Pinpoint the cell where the given text exists, returning its (X, Y) midpoint coordinate. 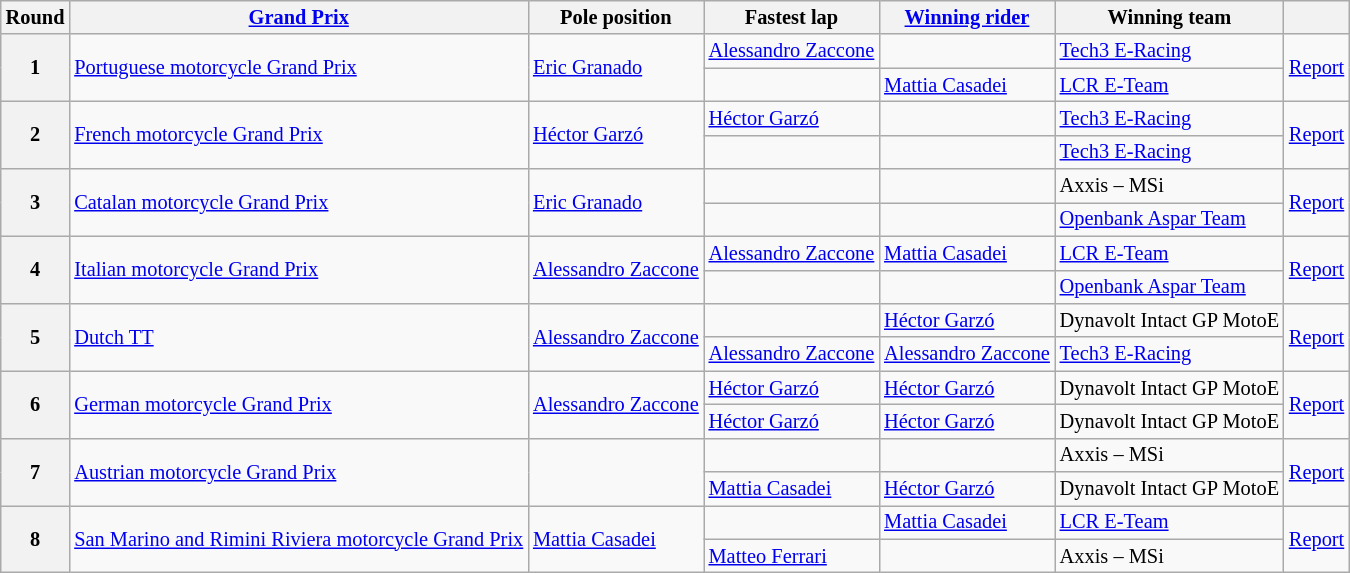
Matteo Ferrari (792, 556)
6 (36, 404)
Winning team (1170, 17)
Winning rider (967, 17)
San Marino and Rimini Riviera motorcycle Grand Prix (298, 538)
4 (36, 270)
German motorcycle Grand Prix (298, 404)
3 (36, 202)
Catalan motorcycle Grand Prix (298, 202)
Round (36, 17)
Italian motorcycle Grand Prix (298, 270)
Dutch TT (298, 336)
Grand Prix (298, 17)
1 (36, 68)
Pole position (616, 17)
Fastest lap (792, 17)
7 (36, 472)
2 (36, 134)
Portuguese motorcycle Grand Prix (298, 68)
Austrian motorcycle Grand Prix (298, 472)
5 (36, 336)
French motorcycle Grand Prix (298, 134)
8 (36, 538)
